Find where the given text appears and provide that cell's center as (X, Y) coordinate. 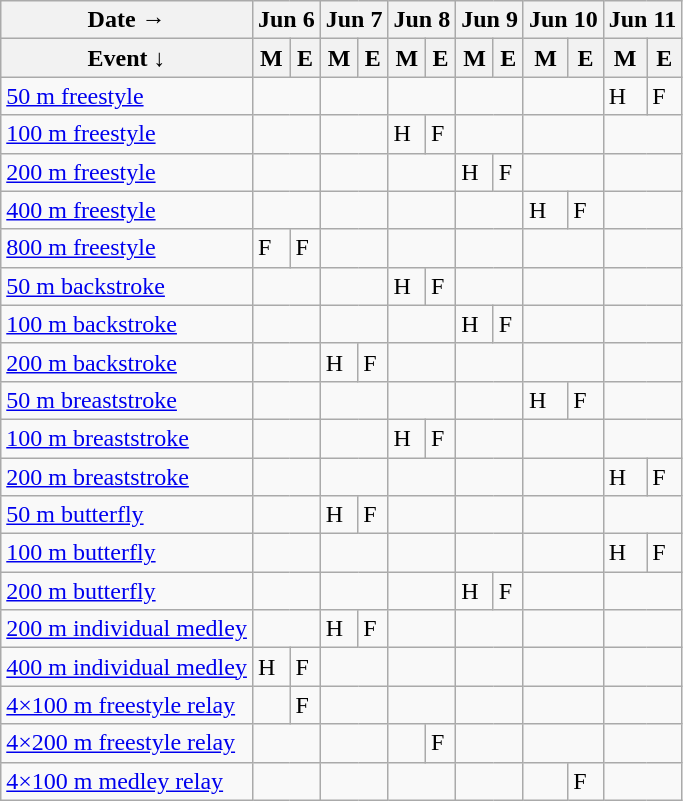
200 m butterfly (127, 591)
200 m individual medley (127, 629)
400 m freestyle (127, 210)
100 m backstroke (127, 324)
100 m butterfly (127, 553)
400 m individual medley (127, 667)
50 m freestyle (127, 96)
200 m breaststroke (127, 477)
200 m freestyle (127, 172)
Jun 7 (354, 20)
4×100 m freestyle relay (127, 705)
Jun 11 (642, 20)
Jun 8 (422, 20)
Jun 9 (490, 20)
Jun 10 (563, 20)
Date → (127, 20)
50 m butterfly (127, 515)
50 m backstroke (127, 286)
200 m backstroke (127, 362)
Event ↓ (127, 58)
50 m breaststroke (127, 400)
4×100 m medley relay (127, 781)
100 m freestyle (127, 134)
4×200 m freestyle relay (127, 743)
800 m freestyle (127, 248)
Jun 6 (286, 20)
100 m breaststroke (127, 438)
